For the text-containing cell, return its midpoint in (x, y) coordinate format. 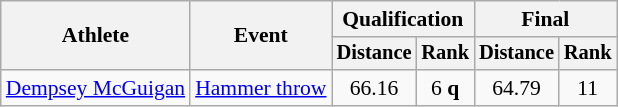
Dempsey McGuigan (96, 88)
Hammer throw (260, 88)
Qualification (403, 19)
Final (545, 19)
Athlete (96, 36)
66.16 (374, 88)
6 q (445, 88)
11 (588, 88)
Event (260, 36)
64.79 (516, 88)
